From the cell containing the given text, extract its center point as (X, Y) coordinate. 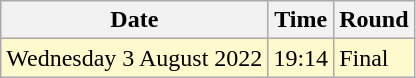
Time (301, 20)
Date (134, 20)
Round (374, 20)
Final (374, 58)
Wednesday 3 August 2022 (134, 58)
19:14 (301, 58)
